Pinpoint the cell where the given text exists, returning its (x, y) midpoint coordinate. 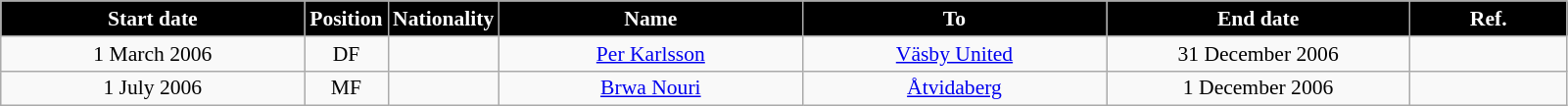
Name (650, 19)
1 March 2006 (153, 54)
1 July 2006 (153, 88)
Åtvidaberg (954, 88)
31 December 2006 (1259, 54)
To (954, 19)
1 December 2006 (1259, 88)
End date (1259, 19)
Ref. (1489, 19)
Start date (153, 19)
Nationality (443, 19)
Per Karlsson (650, 54)
DF (347, 54)
Väsby United (954, 54)
Brwa Nouri (650, 88)
Position (347, 19)
MF (347, 88)
